From the cell containing the given text, extract its center point as (X, Y) coordinate. 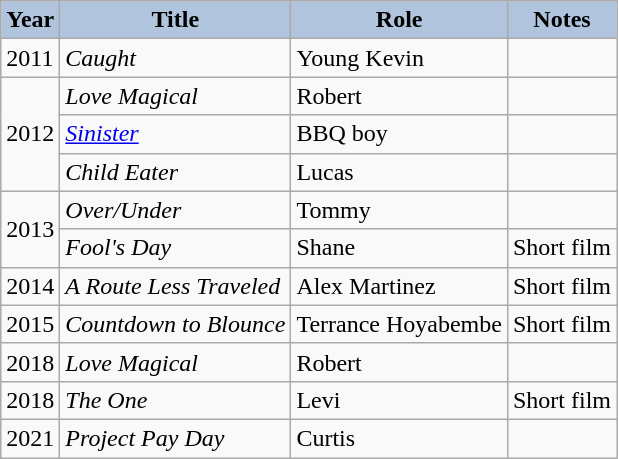
2021 (30, 438)
Caught (176, 58)
Notes (562, 20)
2014 (30, 286)
Countdown to Blounce (176, 324)
BBQ boy (400, 134)
2015 (30, 324)
Tommy (400, 210)
Sinister (176, 134)
Title (176, 20)
Fool's Day (176, 248)
The One (176, 400)
Alex Martinez (400, 286)
Young Kevin (400, 58)
Levi (400, 400)
Shane (400, 248)
Year (30, 20)
Lucas (400, 172)
A Route Less Traveled (176, 286)
2011 (30, 58)
Role (400, 20)
Curtis (400, 438)
Child Eater (176, 172)
Project Pay Day (176, 438)
Over/Under (176, 210)
Terrance Hoyabembe (400, 324)
2013 (30, 229)
2012 (30, 134)
